Return the [x, y] coordinate for the center point of the cell that contains the specified text.  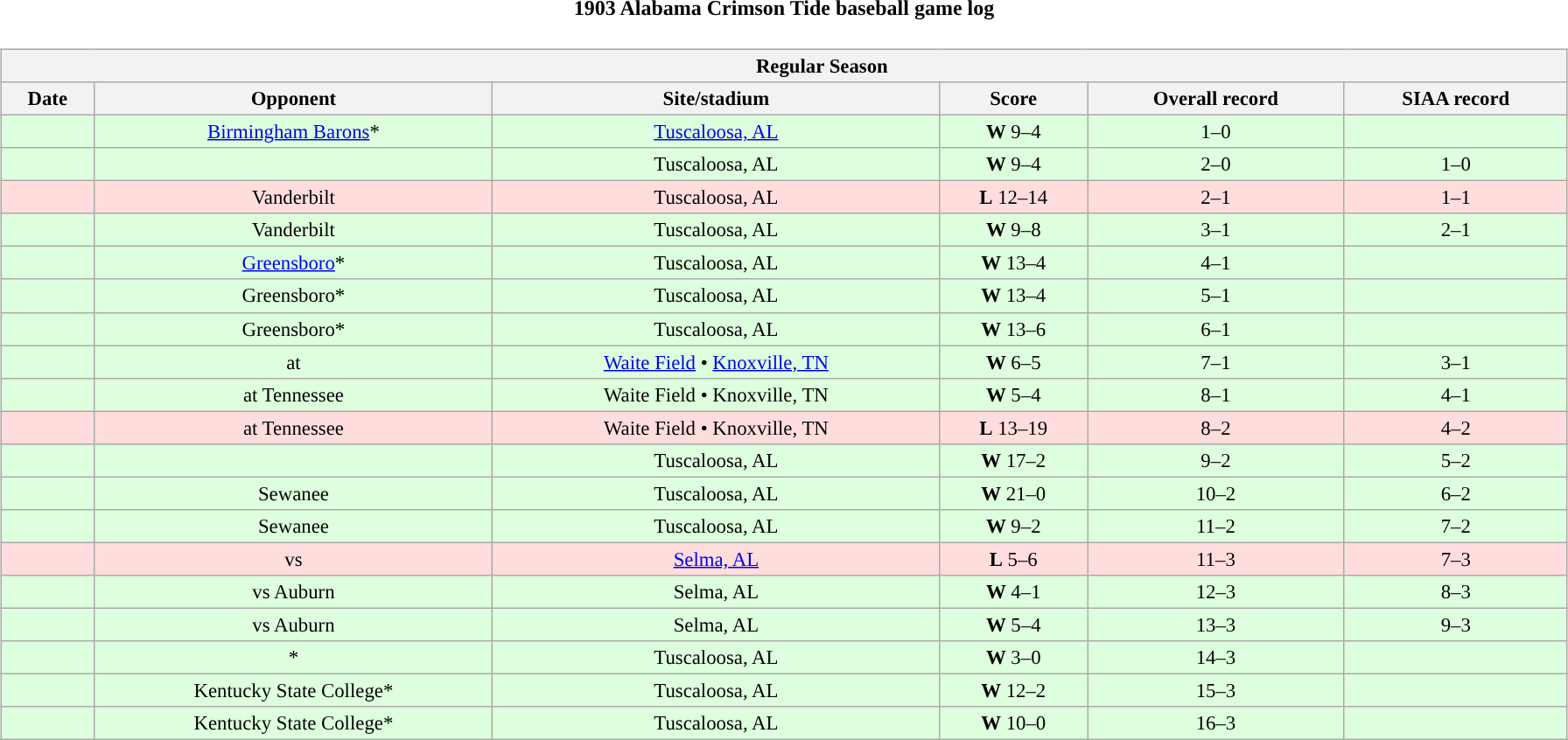
12–3 [1216, 592]
* [294, 658]
Overall record [1216, 99]
L 5–6 [1013, 559]
7–2 [1456, 527]
15–3 [1216, 691]
W 17–2 [1013, 460]
9–2 [1216, 460]
L 13–19 [1013, 428]
11–3 [1216, 559]
4–2 [1456, 428]
W 21–0 [1013, 493]
W 9–8 [1013, 230]
W 13–6 [1013, 329]
SIAA record [1456, 99]
L 12–14 [1013, 198]
6–1 [1216, 329]
vs [294, 559]
14–3 [1216, 658]
Birmingham Barons* [294, 131]
W 9–2 [1013, 527]
Opponent [294, 99]
8–2 [1216, 428]
W 6–5 [1013, 362]
Regular Season [784, 66]
Site/stadium [716, 99]
Score [1013, 99]
2–0 [1216, 164]
11–2 [1216, 527]
6–2 [1456, 493]
W 10–0 [1013, 723]
7–1 [1216, 362]
8–1 [1216, 394]
W 4–1 [1013, 592]
10–2 [1216, 493]
W 3–0 [1013, 658]
Date [47, 99]
8–3 [1456, 592]
13–3 [1216, 625]
1–1 [1456, 198]
7–3 [1456, 559]
16–3 [1216, 723]
9–3 [1456, 625]
5–2 [1456, 460]
5–1 [1216, 296]
at [294, 362]
W 12–2 [1013, 691]
